Identify which cell holds the provided text, then report its [X, Y] central coordinate. 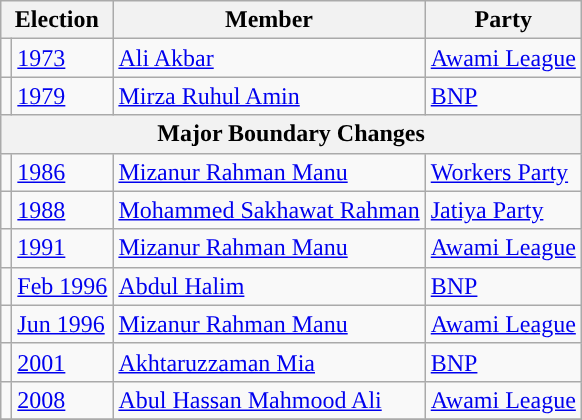
Abul Hassan Mahmood Ali [269, 400]
Feb 1996 [62, 286]
1973 [62, 58]
Workers Party [503, 172]
Election [57, 20]
Jun 1996 [62, 324]
Mohammed Sakhawat Rahman [269, 210]
1991 [62, 248]
2001 [62, 362]
Member [269, 20]
1988 [62, 210]
1986 [62, 172]
Akhtaruzzaman Mia [269, 362]
Abdul Halim [269, 286]
Jatiya Party [503, 210]
Party [503, 20]
2008 [62, 400]
Ali Akbar [269, 58]
Mirza Ruhul Amin [269, 96]
Major Boundary Changes [292, 134]
1979 [62, 96]
